Output the [x, y] coordinate of the center of the cell containing the given text.  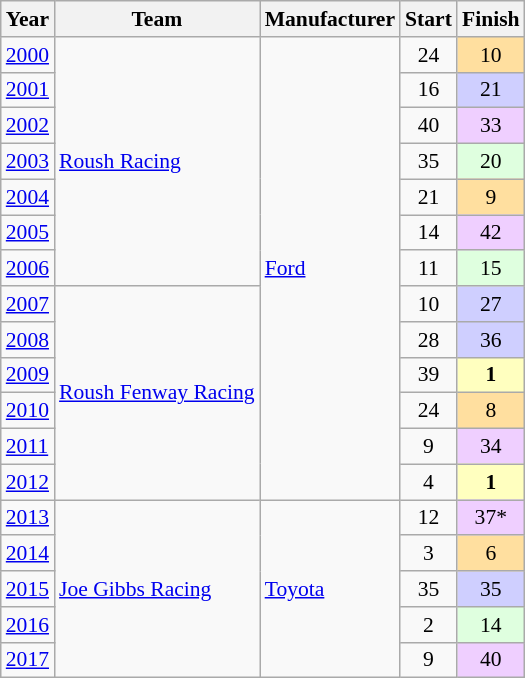
Start [428, 19]
2002 [28, 126]
2000 [28, 55]
8 [491, 411]
16 [428, 90]
12 [428, 518]
2006 [28, 269]
Manufacturer [330, 19]
2017 [28, 660]
3 [428, 554]
34 [491, 447]
15 [491, 269]
20 [491, 162]
39 [428, 375]
2012 [28, 482]
36 [491, 340]
2016 [28, 625]
2 [428, 625]
2013 [28, 518]
2010 [28, 411]
37* [491, 518]
Toyota [330, 589]
2014 [28, 554]
Team [157, 19]
2007 [28, 304]
2001 [28, 90]
Joe Gibbs Racing [157, 589]
42 [491, 233]
2015 [28, 589]
Finish [491, 19]
Ford [330, 268]
Roush Racing [157, 162]
2003 [28, 162]
2008 [28, 340]
2009 [28, 375]
28 [428, 340]
33 [491, 126]
Year [28, 19]
2004 [28, 197]
2005 [28, 233]
27 [491, 304]
11 [428, 269]
4 [428, 482]
2011 [28, 447]
6 [491, 554]
Roush Fenway Racing [157, 393]
